Locate the cell with the specified text and output its [X, Y] center coordinate. 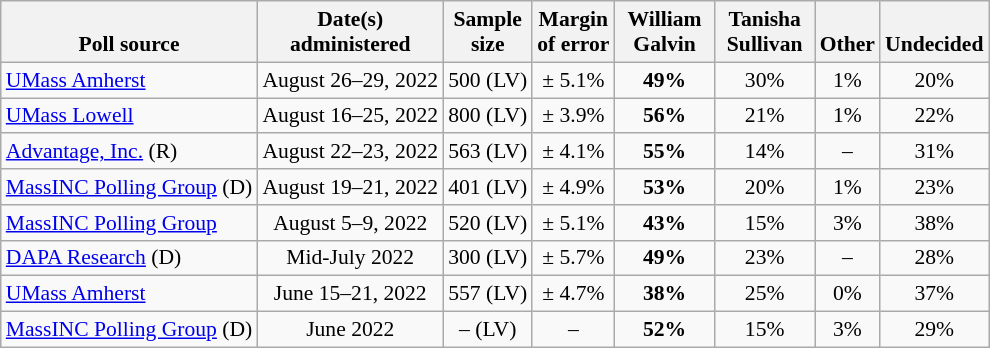
– (LV) [488, 330]
Advantage, Inc. (R) [130, 152]
Other [848, 32]
Poll source [130, 32]
June 15–21, 2022 [350, 294]
± 4.7% [573, 294]
55% [664, 152]
Samplesize [488, 32]
Undecided [934, 32]
563 (LV) [488, 152]
28% [934, 258]
TanishaSullivan [765, 32]
30% [765, 80]
0% [848, 294]
800 (LV) [488, 116]
August 5–9, 2022 [350, 223]
29% [934, 330]
± 4.9% [573, 187]
56% [664, 116]
43% [664, 223]
WilliamGalvin [664, 32]
UMass Lowell [130, 116]
MassINC Polling Group [130, 223]
DAPA Research (D) [130, 258]
August 19–21, 2022 [350, 187]
25% [765, 294]
500 (LV) [488, 80]
22% [934, 116]
Marginof error [573, 32]
± 4.1% [573, 152]
31% [934, 152]
300 (LV) [488, 258]
52% [664, 330]
± 5.7% [573, 258]
August 22–23, 2022 [350, 152]
21% [765, 116]
14% [765, 152]
401 (LV) [488, 187]
August 16–25, 2022 [350, 116]
June 2022 [350, 330]
± 3.9% [573, 116]
53% [664, 187]
August 26–29, 2022 [350, 80]
520 (LV) [488, 223]
557 (LV) [488, 294]
Date(s)administered [350, 32]
Mid-July 2022 [350, 258]
37% [934, 294]
